Locate the cell with the specified text and output its (X, Y) center coordinate. 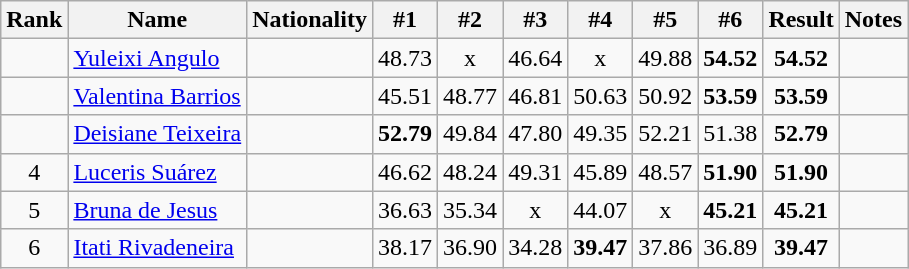
Name (158, 20)
35.34 (470, 210)
49.31 (536, 172)
51.38 (730, 134)
48.73 (404, 58)
Result (801, 20)
46.62 (404, 172)
49.88 (666, 58)
Luceris Suárez (158, 172)
49.35 (600, 134)
Bruna de Jesus (158, 210)
#2 (470, 20)
48.57 (666, 172)
38.17 (404, 248)
50.63 (600, 96)
49.84 (470, 134)
4 (34, 172)
Nationality (310, 20)
45.89 (600, 172)
Rank (34, 20)
Yuleixi Angulo (158, 58)
#4 (600, 20)
Notes (873, 20)
#5 (666, 20)
37.86 (666, 248)
Deisiane Teixeira (158, 134)
46.64 (536, 58)
48.77 (470, 96)
#6 (730, 20)
#1 (404, 20)
50.92 (666, 96)
45.51 (404, 96)
36.90 (470, 248)
48.24 (470, 172)
Itati Rivadeneira (158, 248)
52.21 (666, 134)
5 (34, 210)
6 (34, 248)
36.89 (730, 248)
34.28 (536, 248)
46.81 (536, 96)
Valentina Barrios (158, 96)
#3 (536, 20)
44.07 (600, 210)
47.80 (536, 134)
36.63 (404, 210)
